Detect which cell encompasses the target text, then output its (X, Y) center coordinate. 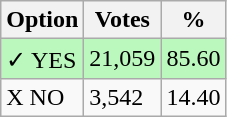
✓ YES (42, 59)
85.60 (194, 59)
X NO (42, 97)
Votes (122, 20)
3,542 (122, 97)
21,059 (122, 59)
% (194, 20)
Option (42, 20)
14.40 (194, 97)
